For the text-containing cell, return its midpoint in [x, y] coordinate format. 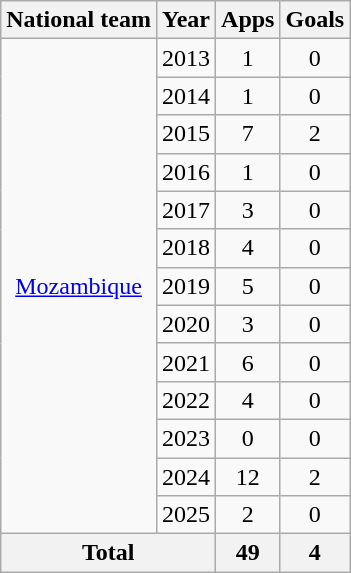
2021 [186, 362]
Year [186, 20]
2020 [186, 324]
2025 [186, 515]
49 [248, 553]
2018 [186, 248]
Mozambique [79, 286]
Apps [248, 20]
5 [248, 286]
Goals [315, 20]
2019 [186, 286]
6 [248, 362]
2017 [186, 210]
2024 [186, 477]
Total [108, 553]
12 [248, 477]
2023 [186, 438]
2013 [186, 58]
National team [79, 20]
2015 [186, 134]
2014 [186, 96]
7 [248, 134]
2022 [186, 400]
2016 [186, 172]
